Pinpoint the cell where the given text exists, returning its (x, y) midpoint coordinate. 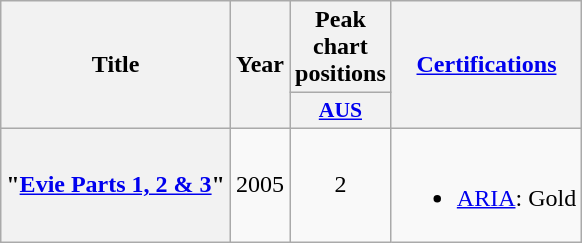
Title (116, 65)
Peak chart positions (341, 47)
"Evie Parts 1, 2 & 3" (116, 184)
2 (341, 184)
AUS (341, 111)
Certifications (486, 65)
ARIA: Gold (486, 184)
Year (260, 65)
2005 (260, 184)
